Search for the cell housing the specified text and yield its (x, y) center coordinate. 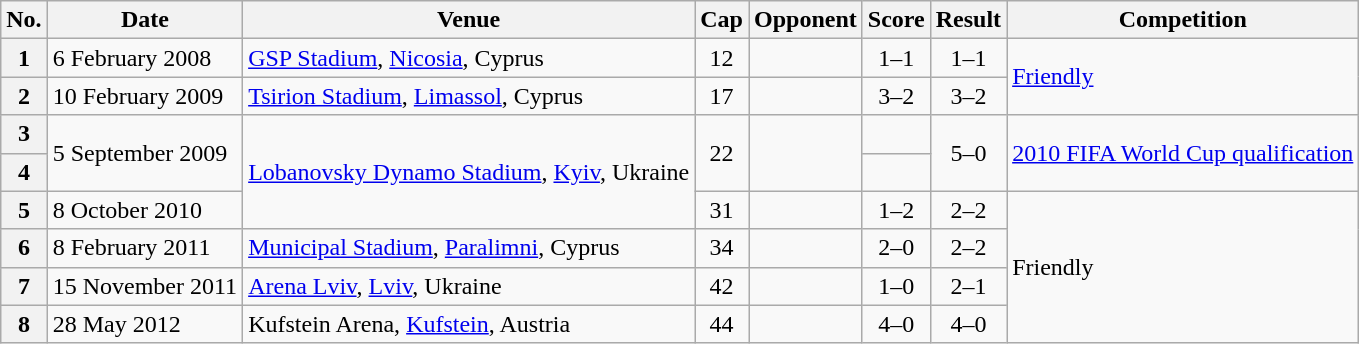
6 (24, 248)
Score (896, 20)
1 (24, 58)
GSP Stadium, Nicosia, Cyprus (469, 58)
15 November 2011 (144, 286)
Municipal Stadium, Paralimni, Cyprus (469, 248)
8 February 2011 (144, 248)
10 February 2009 (144, 96)
5 September 2009 (144, 153)
31 (722, 210)
2–1 (968, 286)
Date (144, 20)
12 (722, 58)
Arena Lviv, Lviv, Ukraine (469, 286)
5–0 (968, 153)
28 May 2012 (144, 324)
4 (24, 172)
Opponent (805, 20)
Venue (469, 20)
Cap (722, 20)
6 February 2008 (144, 58)
Result (968, 20)
42 (722, 286)
22 (722, 153)
5 (24, 210)
2–0 (896, 248)
17 (722, 96)
Lobanovsky Dynamo Stadium, Kyiv, Ukraine (469, 172)
Competition (1183, 20)
3 (24, 134)
No. (24, 20)
Tsirion Stadium, Limassol, Cyprus (469, 96)
8 October 2010 (144, 210)
1–2 (896, 210)
44 (722, 324)
2010 FIFA World Cup qualification (1183, 153)
2 (24, 96)
8 (24, 324)
34 (722, 248)
Kufstein Arena, Kufstein, Austria (469, 324)
7 (24, 286)
1–0 (896, 286)
